Determine the [x, y] coordinate at the center of the cell enclosing the given text.  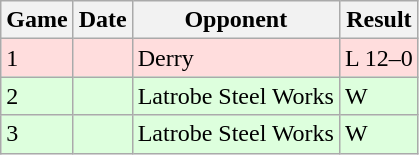
Derry [236, 58]
1 [37, 58]
L 12–0 [378, 58]
Result [378, 20]
3 [37, 134]
Game [37, 20]
Opponent [236, 20]
Date [102, 20]
2 [37, 96]
